Pinpoint the cell where the given text exists, returning its [X, Y] midpoint coordinate. 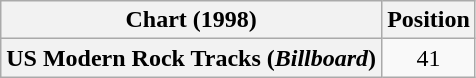
US Modern Rock Tracks (Billboard) [192, 58]
Position [429, 20]
41 [429, 58]
Chart (1998) [192, 20]
